From the cell containing the given text, extract its center point as (x, y) coordinate. 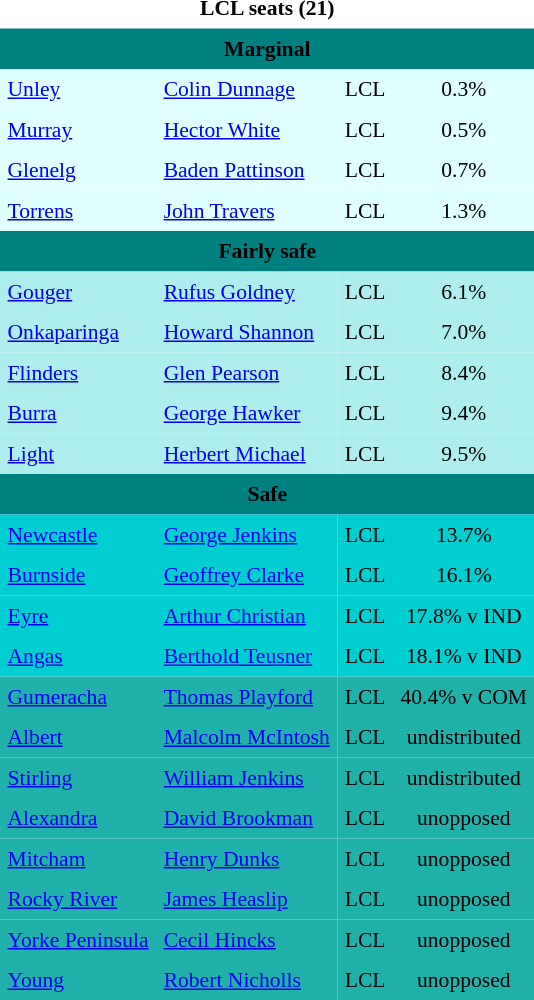
Light (78, 453)
Henry Dunks (246, 858)
David Brookman (246, 818)
George Hawker (246, 413)
Cecil Hincks (246, 939)
Torrens (78, 210)
Yorke Peninsula (78, 939)
Alexandra (78, 818)
Flinders (78, 372)
Albert (78, 737)
Rocky River (78, 899)
Thomas Playford (246, 696)
Stirling (78, 777)
Howard Shannon (246, 332)
Herbert Michael (246, 453)
George Jenkins (246, 534)
Arthur Christian (246, 615)
Gouger (78, 291)
Murray (78, 129)
Eyre (78, 615)
Glen Pearson (246, 372)
Berthold Teusner (246, 656)
Onkaparinga (78, 332)
James Heaslip (246, 899)
Rufus Goldney (246, 291)
Geoffrey Clarke (246, 575)
Mitcham (78, 858)
Burra (78, 413)
Malcolm McIntosh (246, 737)
Gumeracha (78, 696)
Hector White (246, 129)
Unley (78, 89)
William Jenkins (246, 777)
Glenelg (78, 170)
John Travers (246, 210)
Newcastle (78, 534)
Angas (78, 656)
Burnside (78, 575)
Colin Dunnage (246, 89)
Baden Pattinson (246, 170)
Robert Nicholls (246, 980)
Young (78, 980)
